Search for the cell housing the specified text and yield its (x, y) center coordinate. 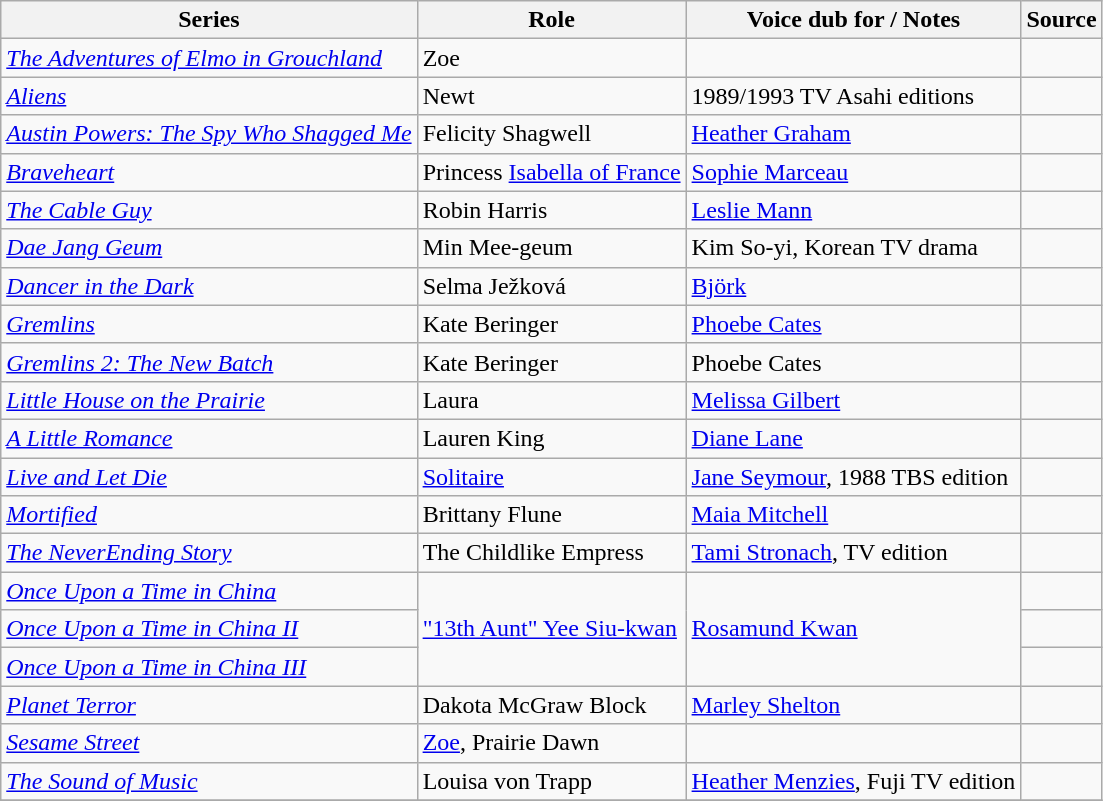
Min Mee-geum (552, 248)
The Cable Guy (209, 210)
The Sound of Music (209, 781)
Sesame Street (209, 743)
The Childlike Empress (552, 553)
Series (209, 20)
Braveheart (209, 172)
Gremlins 2: The New Batch (209, 362)
Brittany Flune (552, 515)
Role (552, 20)
Heather Graham (854, 134)
Lauren King (552, 438)
Solitaire (552, 477)
Louisa von Trapp (552, 781)
Heather Menzies, Fuji TV edition (854, 781)
Planet Terror (209, 705)
Maia Mitchell (854, 515)
Felicity Shagwell (552, 134)
Kim So-yi, Korean TV drama (854, 248)
Gremlins (209, 324)
Laura (552, 400)
Aliens (209, 96)
Dakota McGraw Block (552, 705)
Once Upon a Time in China II (209, 629)
Rosamund Kwan (854, 629)
Tami Stronach, TV edition (854, 553)
Once Upon a Time in China (209, 591)
Little House on the Prairie (209, 400)
1989/1993 TV Asahi editions (854, 96)
Zoe (552, 58)
Selma Ježková (552, 286)
Princess Isabella of France (552, 172)
The Adventures of Elmo in Grouchland (209, 58)
Diane Lane (854, 438)
Austin Powers: The Spy Who Shagged Me (209, 134)
Zoe, Prairie Dawn (552, 743)
Marley Shelton (854, 705)
Once Upon a Time in China III (209, 667)
Voice dub for / Notes (854, 20)
Melissa Gilbert (854, 400)
Robin Harris (552, 210)
Dancer in the Dark (209, 286)
Newt (552, 96)
Mortified (209, 515)
Dae Jang Geum (209, 248)
Sophie Marceau (854, 172)
Source (1062, 20)
A Little Romance (209, 438)
Jane Seymour, 1988 TBS edition (854, 477)
"13th Aunt" Yee Siu-kwan (552, 629)
Björk (854, 286)
Live and Let Die (209, 477)
Leslie Mann (854, 210)
The NeverEnding Story (209, 553)
